Identify which cell holds the provided text, then report its (x, y) central coordinate. 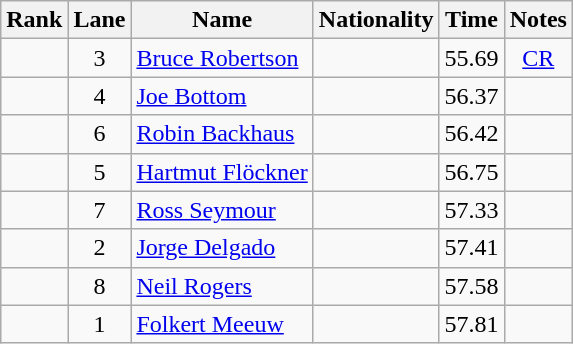
Hartmut Flöckner (222, 172)
2 (100, 248)
57.41 (472, 248)
56.75 (472, 172)
57.33 (472, 210)
Bruce Robertson (222, 58)
CR (538, 58)
8 (100, 286)
Robin Backhaus (222, 134)
Joe Bottom (222, 96)
Time (472, 20)
1 (100, 324)
Ross Seymour (222, 210)
56.42 (472, 134)
Rank (34, 20)
6 (100, 134)
Name (222, 20)
Notes (538, 20)
Nationality (376, 20)
5 (100, 172)
Jorge Delgado (222, 248)
Lane (100, 20)
Folkert Meeuw (222, 324)
4 (100, 96)
56.37 (472, 96)
3 (100, 58)
57.58 (472, 286)
7 (100, 210)
55.69 (472, 58)
57.81 (472, 324)
Neil Rogers (222, 286)
